Locate the cell with the specified text and output its (x, y) center coordinate. 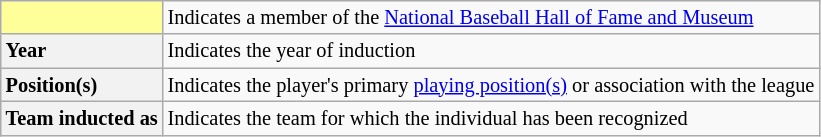
Indicates a member of the National Baseball Hall of Fame and Museum (492, 17)
Team inducted as (82, 118)
Indicates the team for which the individual has been recognized (492, 118)
Indicates the year of induction (492, 51)
Indicates the player's primary playing position(s) or association with the league (492, 85)
Position(s) (82, 85)
Year (82, 51)
